For the text-containing cell, return its midpoint in (X, Y) coordinate format. 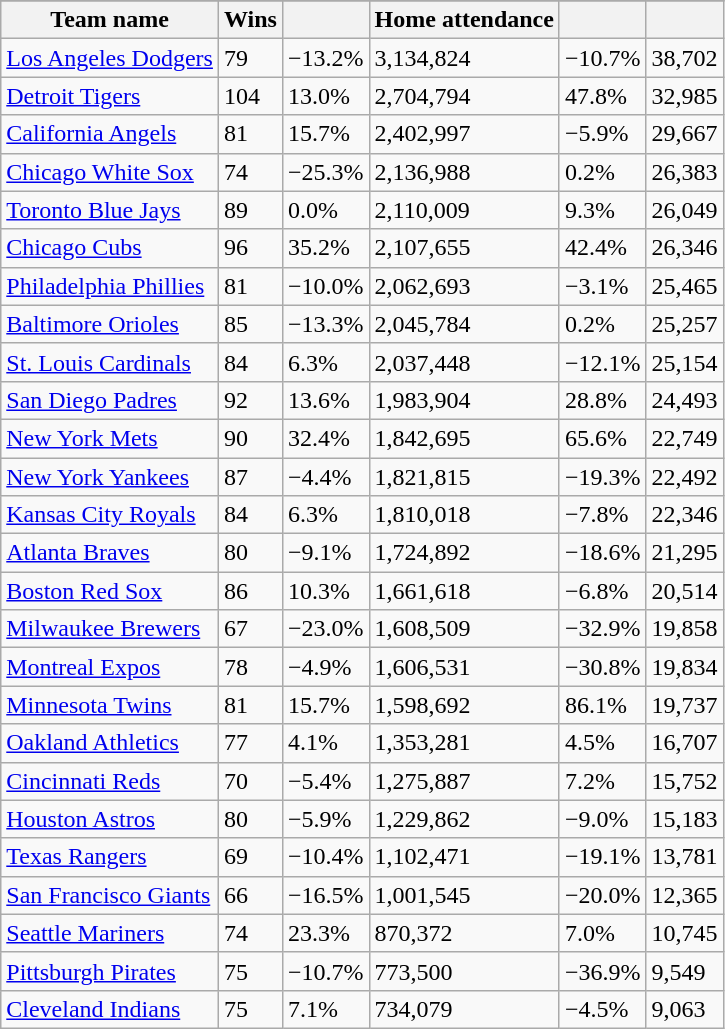
Detroit Tigers (110, 96)
Pittsburgh Pirates (110, 971)
32,985 (684, 96)
12,365 (684, 895)
26,049 (684, 210)
4.5% (602, 743)
15,752 (684, 781)
67 (250, 629)
1,842,695 (464, 438)
Baltimore Orioles (110, 324)
22,346 (684, 515)
28.8% (602, 400)
13,781 (684, 857)
2,402,997 (464, 134)
16,707 (684, 743)
New York Mets (110, 438)
St. Louis Cardinals (110, 362)
Los Angeles Dodgers (110, 58)
−6.8% (602, 591)
Cleveland Indians (110, 1009)
−5.4% (326, 781)
96 (250, 248)
Kansas City Royals (110, 515)
Texas Rangers (110, 857)
23.3% (326, 933)
−19.1% (602, 857)
Toronto Blue Jays (110, 210)
2,045,784 (464, 324)
San Francisco Giants (110, 895)
26,346 (684, 248)
86.1% (602, 705)
7.1% (326, 1009)
−18.6% (602, 553)
1,724,892 (464, 553)
2,704,794 (464, 96)
Chicago Cubs (110, 248)
13.0% (326, 96)
−19.3% (602, 477)
26,383 (684, 172)
86 (250, 591)
Philadelphia Phillies (110, 286)
2,110,009 (464, 210)
San Diego Padres (110, 400)
1,598,692 (464, 705)
1,810,018 (464, 515)
77 (250, 743)
−10.4% (326, 857)
Atlanta Braves (110, 553)
870,372 (464, 933)
−32.9% (602, 629)
2,136,988 (464, 172)
19,834 (684, 667)
32.4% (326, 438)
9,063 (684, 1009)
70 (250, 781)
25,465 (684, 286)
2,037,448 (464, 362)
3,134,824 (464, 58)
24,493 (684, 400)
10,745 (684, 933)
−13.3% (326, 324)
7.0% (602, 933)
773,500 (464, 971)
Seattle Mariners (110, 933)
20,514 (684, 591)
−4.9% (326, 667)
Oakland Athletics (110, 743)
0.0% (326, 210)
25,257 (684, 324)
9.3% (602, 210)
42.4% (602, 248)
1,353,281 (464, 743)
Home attendance (464, 20)
19,858 (684, 629)
19,737 (684, 705)
29,667 (684, 134)
10.3% (326, 591)
1,229,862 (464, 819)
−10.0% (326, 286)
−36.9% (602, 971)
−4.4% (326, 477)
California Angels (110, 134)
1,606,531 (464, 667)
Boston Red Sox (110, 591)
Chicago White Sox (110, 172)
−12.1% (602, 362)
Houston Astros (110, 819)
Minnesota Twins (110, 705)
38,702 (684, 58)
−7.8% (602, 515)
104 (250, 96)
85 (250, 324)
21,295 (684, 553)
−4.5% (602, 1009)
Wins (250, 20)
2,062,693 (464, 286)
66 (250, 895)
Milwaukee Brewers (110, 629)
−30.8% (602, 667)
−23.0% (326, 629)
Montreal Expos (110, 667)
Cincinnati Reds (110, 781)
−3.1% (602, 286)
89 (250, 210)
Team name (110, 20)
−25.3% (326, 172)
78 (250, 667)
734,079 (464, 1009)
−16.5% (326, 895)
47.8% (602, 96)
2,107,655 (464, 248)
1,102,471 (464, 857)
1,608,509 (464, 629)
35.2% (326, 248)
79 (250, 58)
New York Yankees (110, 477)
87 (250, 477)
−9.1% (326, 553)
4.1% (326, 743)
1,821,815 (464, 477)
1,983,904 (464, 400)
7.2% (602, 781)
25,154 (684, 362)
9,549 (684, 971)
65.6% (602, 438)
15,183 (684, 819)
1,275,887 (464, 781)
1,001,545 (464, 895)
92 (250, 400)
−9.0% (602, 819)
13.6% (326, 400)
−13.2% (326, 58)
69 (250, 857)
22,749 (684, 438)
90 (250, 438)
22,492 (684, 477)
−20.0% (602, 895)
1,661,618 (464, 591)
